Provide the (X, Y) coordinate of the cell's center where the given text is located.  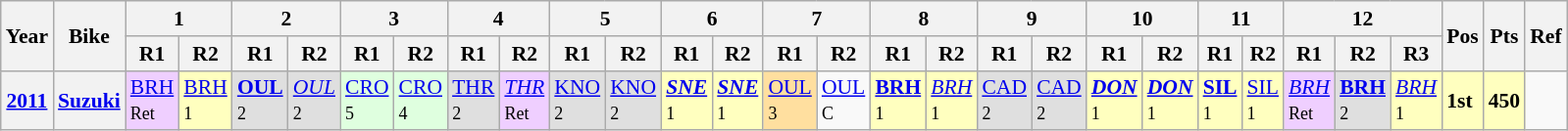
Pos (1463, 35)
12 (1363, 19)
CRO4 (422, 100)
1st (1463, 100)
7 (816, 19)
Year (27, 35)
BRH2 (1363, 100)
R3 (1416, 54)
11 (1241, 19)
2 (286, 19)
4 (498, 19)
10 (1142, 19)
Suzuki (89, 100)
Pts (1504, 35)
9 (1032, 19)
Ref (1545, 35)
THRRet (524, 100)
CRO5 (367, 100)
1 (178, 19)
3 (394, 19)
OULC (843, 100)
Bike (89, 35)
6 (712, 19)
5 (605, 19)
THR2 (473, 100)
2011 (27, 100)
450 (1504, 100)
OUL3 (789, 100)
8 (924, 19)
